For the text-containing cell, return its midpoint in [x, y] coordinate format. 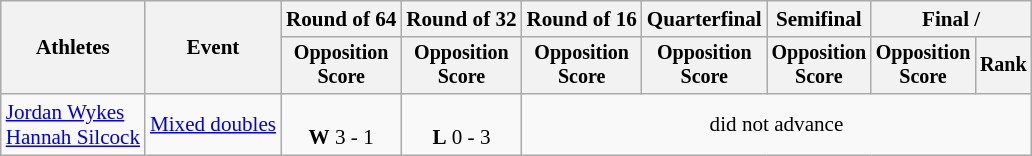
Round of 64 [341, 18]
Semifinal [819, 18]
Event [213, 48]
Round of 32 [461, 18]
Round of 16 [582, 18]
L 0 - 3 [461, 124]
Jordan WykesHannah Silcock [73, 124]
did not advance [777, 124]
Rank [1003, 65]
Mixed doubles [213, 124]
Athletes [73, 48]
W 3 - 1 [341, 124]
Final / [951, 18]
Quarterfinal [704, 18]
